For the text-containing cell, return its midpoint in (X, Y) coordinate format. 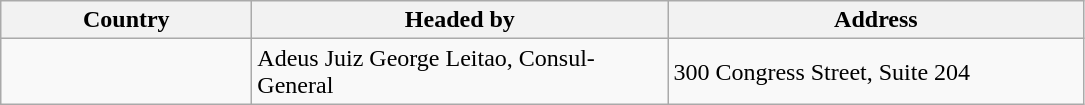
300 Congress Street, Suite 204 (876, 72)
Headed by (460, 20)
Address (876, 20)
Country (126, 20)
Adeus Juiz George Leitao, Consul-General (460, 72)
